Pinpoint the cell where the given text exists, returning its (X, Y) midpoint coordinate. 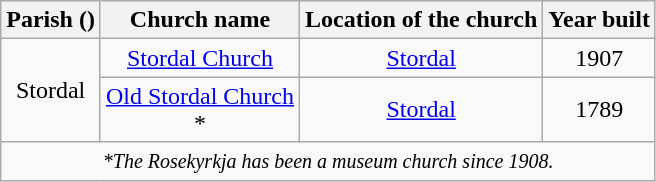
Year built (600, 20)
1789 (600, 110)
Parish () (51, 20)
Stordal Church (200, 58)
1907 (600, 58)
Old Stordal Church* (200, 110)
*The Rosekyrkja has been a museum church since 1908. (328, 161)
Church name (200, 20)
Location of the church (422, 20)
